Provide the (x, y) coordinate of the cell's center where the given text is located.  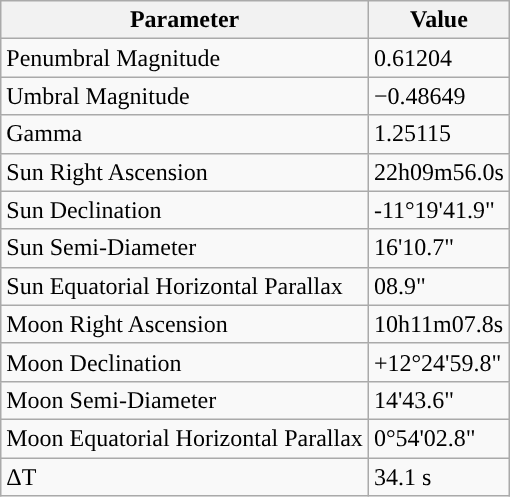
Value (438, 20)
34.1 s (438, 477)
Sun Declination (185, 210)
22h09m56.0s (438, 172)
Moon Semi-Diameter (185, 400)
+12°24'59.8" (438, 362)
08.9" (438, 286)
Sun Right Ascension (185, 172)
Sun Equatorial Horizontal Parallax (185, 286)
Sun Semi-Diameter (185, 248)
14'43.6" (438, 400)
0.61204 (438, 58)
Parameter (185, 20)
Penumbral Magnitude (185, 58)
−0.48649 (438, 96)
Moon Declination (185, 362)
1.25115 (438, 134)
Moon Equatorial Horizontal Parallax (185, 438)
ΔT (185, 477)
Moon Right Ascension (185, 324)
Gamma (185, 134)
10h11m07.8s (438, 324)
0°54'02.8" (438, 438)
-11°19'41.9" (438, 210)
16'10.7" (438, 248)
Umbral Magnitude (185, 96)
